For the text-containing cell, return its midpoint in (x, y) coordinate format. 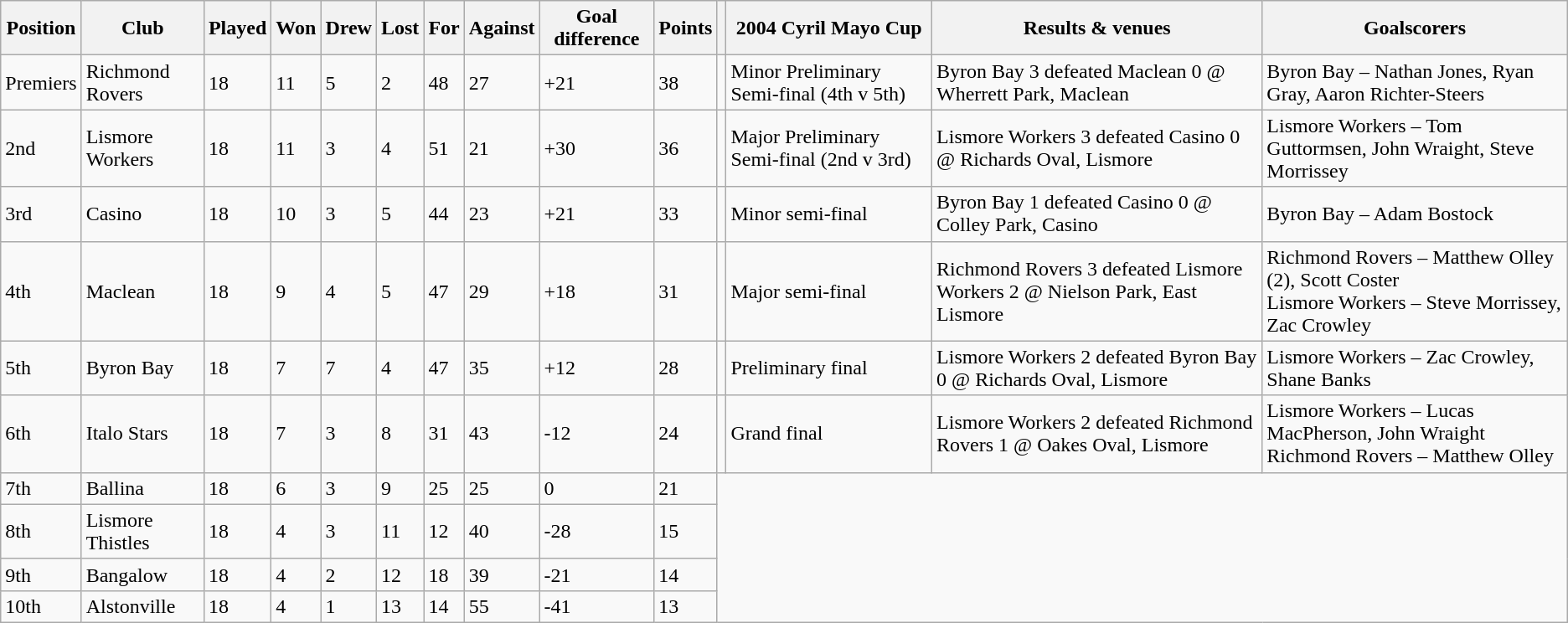
5th (41, 368)
Italo Stars (142, 434)
7th (41, 488)
24 (685, 434)
Richmond Rovers – Matthew Olley (2), Scott CosterLismore Workers – Steve Morrissey, Zac Crowley (1415, 291)
Played (237, 28)
Major Preliminary Semi-final (2nd v 3rd) (829, 148)
Lismore Thistles (142, 531)
Lost (400, 28)
Points (685, 28)
36 (685, 148)
Richmond Rovers 3 defeated Lismore Workers 2 @ Nielson Park, East Lismore (1097, 291)
Drew (348, 28)
8th (41, 531)
Preliminary final (829, 368)
48 (444, 82)
-21 (596, 574)
Alstonville (142, 606)
Against (502, 28)
Grand final (829, 434)
Won (297, 28)
Bangalow (142, 574)
55 (502, 606)
Premiers (41, 82)
40 (502, 531)
-28 (596, 531)
+12 (596, 368)
23 (502, 214)
Lismore Workers – Lucas MacPherson, John WraightRichmond Rovers – Matthew Olley (1415, 434)
15 (685, 531)
44 (444, 214)
39 (502, 574)
6th (41, 434)
Byron Bay 3 defeated Maclean 0 @ Wherrett Park, Maclean (1097, 82)
Lismore Workers – Zac Crowley, Shane Banks (1415, 368)
Maclean (142, 291)
0 (596, 488)
Casino (142, 214)
2004 Cyril Mayo Cup (829, 28)
33 (685, 214)
27 (502, 82)
Minor semi-final (829, 214)
Byron Bay – Nathan Jones, Ryan Gray, Aaron Richter-Steers (1415, 82)
2nd (41, 148)
-41 (596, 606)
+30 (596, 148)
For (444, 28)
Lismore Workers 2 defeated Richmond Rovers 1 @ Oakes Oval, Lismore (1097, 434)
Byron Bay – Adam Bostock (1415, 214)
28 (685, 368)
Goal difference (596, 28)
35 (502, 368)
Minor Preliminary Semi-final (4th v 5th) (829, 82)
43 (502, 434)
29 (502, 291)
38 (685, 82)
Byron Bay (142, 368)
Club (142, 28)
Major semi-final (829, 291)
Lismore Workers – Tom Guttormsen, John Wraight, Steve Morrissey (1415, 148)
10 (297, 214)
Byron Bay 1 defeated Casino 0 @ Colley Park, Casino (1097, 214)
Goalscorers (1415, 28)
51 (444, 148)
Lismore Workers 3 defeated Casino 0 @ Richards Oval, Lismore (1097, 148)
8 (400, 434)
Lismore Workers (142, 148)
-12 (596, 434)
6 (297, 488)
Lismore Workers 2 defeated Byron Bay 0 @ Richards Oval, Lismore (1097, 368)
4th (41, 291)
Ballina (142, 488)
1 (348, 606)
9th (41, 574)
10th (41, 606)
Richmond Rovers (142, 82)
Position (41, 28)
Results & venues (1097, 28)
+18 (596, 291)
3rd (41, 214)
